Scan for the cell matching the given text and deliver its (X, Y) coordinate at center. 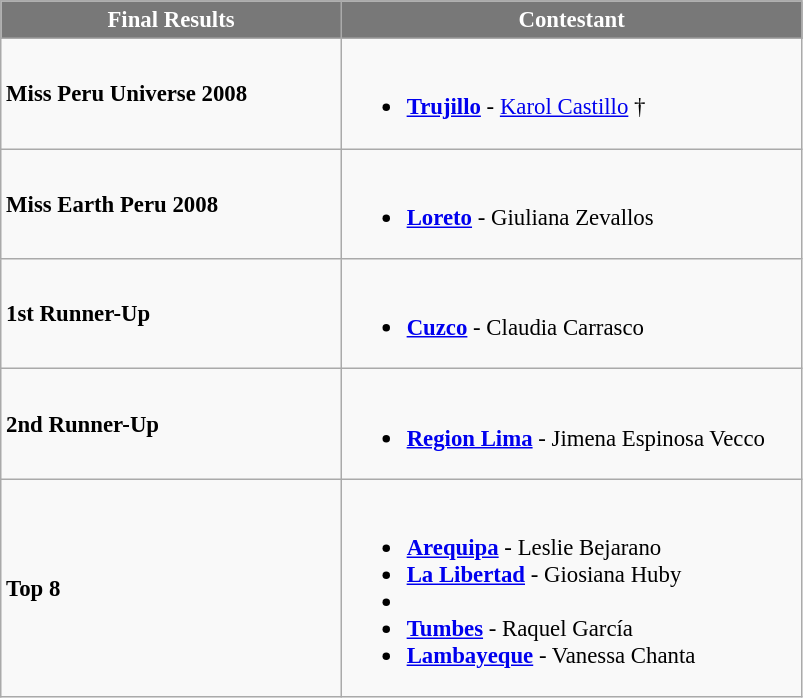
Loreto - Giuliana Zevallos (572, 204)
Top 8 (172, 588)
Cuzco - Claudia Carrasco (572, 314)
Final Results (172, 20)
1st Runner-Up (172, 314)
Miss Earth Peru 2008 (172, 204)
Arequipa - Leslie Bejarano La Libertad - Giosiana Huby Tumbes - Raquel García Lambayeque - Vanessa Chanta (572, 588)
Trujillo - Karol Castillo † (572, 94)
Region Lima - Jimena Espinosa Vecco (572, 424)
Contestant (572, 20)
Miss Peru Universe 2008 (172, 94)
2nd Runner-Up (172, 424)
